Extract the [X, Y] coordinate from the center of the cell holding the provided text.  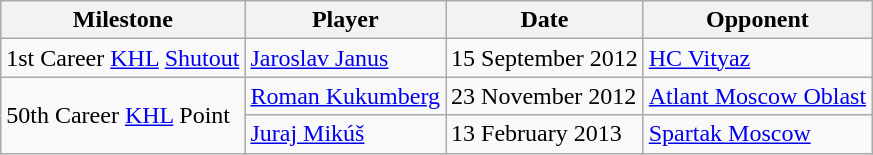
1st Career KHL Shutout [123, 58]
Roman Kukumberg [346, 96]
23 November 2012 [545, 96]
Player [346, 20]
Opponent [757, 20]
Milestone [123, 20]
Atlant Moscow Oblast [757, 96]
13 February 2013 [545, 134]
15 September 2012 [545, 58]
HC Vityaz [757, 58]
Spartak Moscow [757, 134]
Jaroslav Janus [346, 58]
Juraj Mikúš [346, 134]
50th Career KHL Point [123, 115]
Date [545, 20]
